Return [X, Y] of the center of cell containing provided text 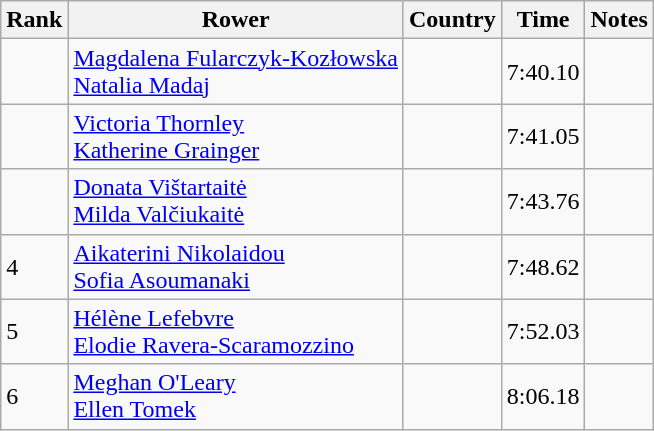
Donata VištartaitėMilda Valčiukaitė [236, 202]
4 [34, 266]
Aikaterini NikolaidouSofia Asoumanaki [236, 266]
Meghan O'LearyEllen Tomek [236, 396]
5 [34, 332]
Victoria ThornleyKatherine Grainger [236, 136]
7:41.05 [543, 136]
7:40.10 [543, 72]
7:52.03 [543, 332]
Time [543, 20]
Rower [236, 20]
Hélène LefebvreElodie Ravera-Scaramozzino [236, 332]
6 [34, 396]
Notes [619, 20]
Country [452, 20]
Magdalena Fularczyk-KozłowskaNatalia Madaj [236, 72]
Rank [34, 20]
8:06.18 [543, 396]
7:43.76 [543, 202]
7:48.62 [543, 266]
